Find where the given text appears and provide that cell's center as [x, y] coordinate. 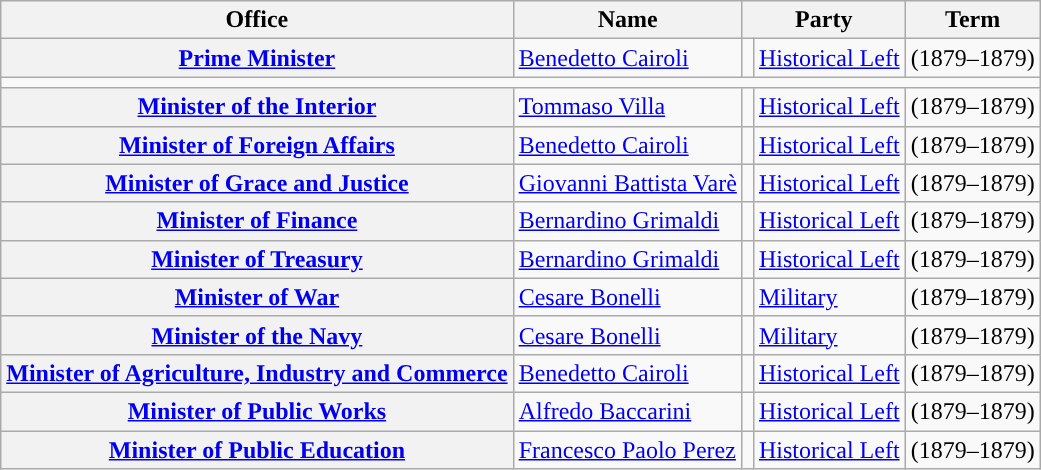
Prime Minister [257, 58]
Name [628, 20]
Minister of the Navy [257, 335]
Tommaso Villa [628, 107]
Minister of Agriculture, Industry and Commerce [257, 373]
Alfredo Baccarini [628, 411]
Minister of War [257, 297]
Minister of Grace and Justice [257, 183]
Minister of Finance [257, 221]
Francesco Paolo Perez [628, 449]
Minister of the Interior [257, 107]
Minister of Foreign Affairs [257, 145]
Minister of Treasury [257, 259]
Office [257, 20]
Minister of Public Works [257, 411]
Party [824, 20]
Giovanni Battista Varè [628, 183]
Term [972, 20]
Minister of Public Education [257, 449]
